Search for the cell housing the specified text and yield its [x, y] center coordinate. 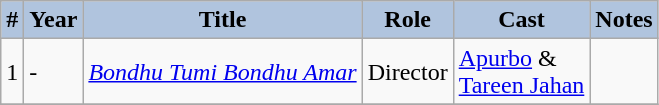
Apurbo &Tareen Jahan [522, 72]
Director [408, 72]
Cast [522, 20]
- [54, 72]
Bondhu Tumi Bondhu Amar [222, 72]
1 [12, 72]
# [12, 20]
Title [222, 20]
Role [408, 20]
Year [54, 20]
Notes [624, 20]
